Capture the cell that displays the provided text and extract its (X, Y) central coordinate. 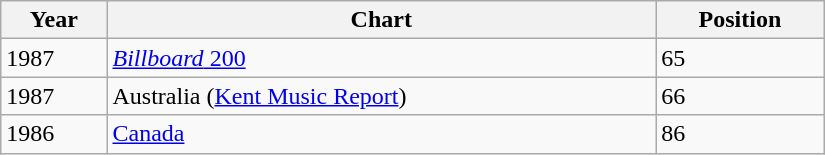
Canada (382, 134)
Billboard 200 (382, 58)
1986 (54, 134)
66 (740, 96)
Chart (382, 20)
Year (54, 20)
Australia (Kent Music Report) (382, 96)
Position (740, 20)
65 (740, 58)
86 (740, 134)
